Find where the given text appears and provide that cell's center as [X, Y] coordinate. 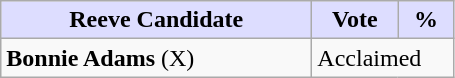
% [426, 20]
Vote [355, 20]
Bonnie Adams (X) [156, 58]
Acclaimed [383, 58]
Reeve Candidate [156, 20]
